For the text-containing cell, return its midpoint in [x, y] coordinate format. 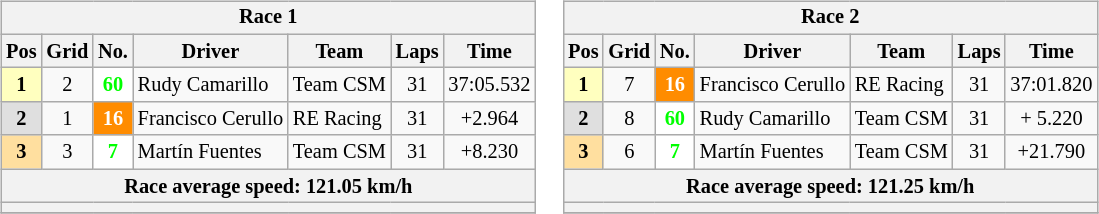
8 [629, 119]
Race average speed: 121.05 km/h [268, 186]
6 [629, 152]
Race 2 [830, 18]
Race average speed: 121.25 km/h [830, 186]
37:01.820 [1051, 85]
+ 5.220 [1051, 119]
+21.790 [1051, 152]
+2.964 [490, 119]
37:05.532 [490, 85]
Race 1 [268, 18]
+8.230 [490, 152]
